Return the [X, Y] coordinate for the center point of the cell that contains the specified text.  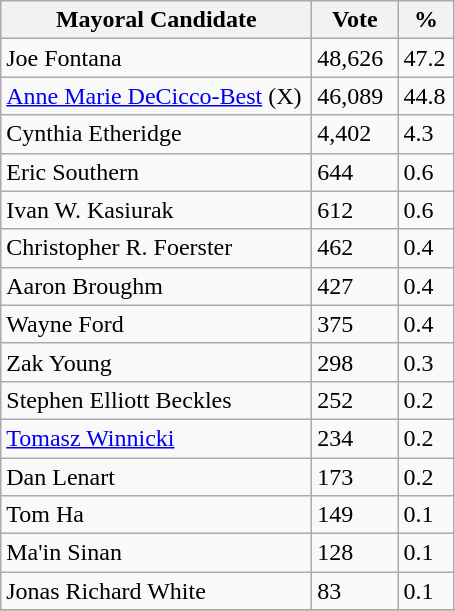
83 [355, 591]
4.3 [426, 134]
Eric Southern [156, 172]
Tom Ha [156, 515]
Stephen Elliott Beckles [156, 400]
46,089 [355, 96]
47.2 [426, 58]
234 [355, 438]
Vote [355, 20]
Cynthia Etheridge [156, 134]
Anne Marie DeCicco-Best (X) [156, 96]
Tomasz Winnicki [156, 438]
% [426, 20]
44.8 [426, 96]
Joe Fontana [156, 58]
612 [355, 210]
644 [355, 172]
Ivan W. Kasiurak [156, 210]
Ma'in Sinan [156, 553]
462 [355, 248]
48,626 [355, 58]
173 [355, 477]
0.3 [426, 362]
149 [355, 515]
252 [355, 400]
Christopher R. Foerster [156, 248]
Aaron Broughm [156, 286]
Zak Young [156, 362]
375 [355, 324]
128 [355, 553]
Wayne Ford [156, 324]
427 [355, 286]
Mayoral Candidate [156, 20]
4,402 [355, 134]
Jonas Richard White [156, 591]
298 [355, 362]
Dan Lenart [156, 477]
